Pinpoint the cell where the given text exists, returning its [X, Y] midpoint coordinate. 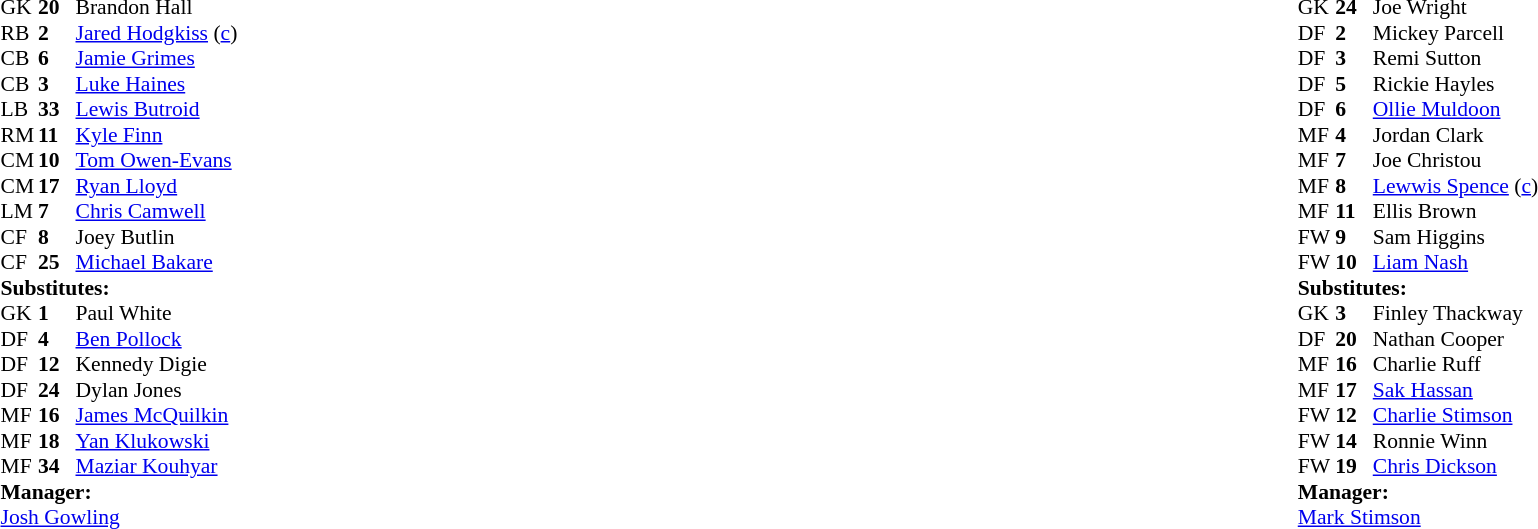
Tom Owen-Evans [157, 161]
Yan Klukowski [157, 441]
5 [1354, 84]
Chris Dickson [1456, 467]
James McQuilkin [157, 415]
Charlie Ruff [1456, 365]
Nathan Cooper [1456, 339]
24 [57, 390]
Mickey Parcell [1456, 33]
Ronnie Winn [1456, 441]
Joey Butlin [157, 237]
LB [19, 109]
Kennedy Digie [157, 365]
25 [57, 263]
Luke Haines [157, 84]
Maziar Kouhyar [157, 467]
Jamie Grimes [157, 59]
Liam Nash [1456, 263]
18 [57, 441]
Kyle Finn [157, 135]
Chris Camwell [157, 211]
19 [1354, 467]
RB [19, 33]
Lewwis Spence (c) [1456, 186]
9 [1354, 237]
Ryan Lloyd [157, 186]
Dylan Jones [157, 390]
20 [1354, 339]
Ollie Muldoon [1456, 109]
Ben Pollock [157, 339]
Lewis Butroid [157, 109]
14 [1354, 441]
34 [57, 467]
Joe Christou [1456, 161]
Jordan Clark [1456, 135]
Paul White [157, 313]
Michael Bakare [157, 263]
RM [19, 135]
LM [19, 211]
Sak Hassan [1456, 390]
Ellis Brown [1456, 211]
Charlie Stimson [1456, 415]
Rickie Hayles [1456, 84]
Sam Higgins [1456, 237]
1 [57, 313]
Remi Sutton [1456, 59]
Finley Thackway [1456, 313]
Jared Hodgkiss (c) [157, 33]
33 [57, 109]
